Find where the given text appears and provide that cell's center as (x, y) coordinate. 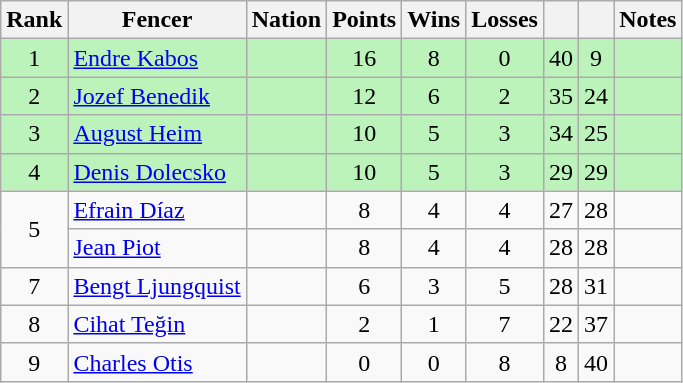
Losses (505, 20)
31 (596, 286)
Endre Kabos (157, 58)
Wins (434, 20)
Efrain Díaz (157, 210)
Rank (34, 20)
34 (560, 134)
Jean Piot (157, 248)
12 (364, 96)
37 (596, 324)
Charles Otis (157, 362)
25 (596, 134)
Bengt Ljungquist (157, 286)
Notes (648, 20)
Points (364, 20)
27 (560, 210)
Nation (286, 20)
24 (596, 96)
August Heim (157, 134)
35 (560, 96)
22 (560, 324)
16 (364, 58)
Cihat Teğin (157, 324)
Denis Dolecsko (157, 172)
Fencer (157, 20)
Jozef Benedik (157, 96)
